Output the (x, y) coordinate of the center of the cell containing the given text.  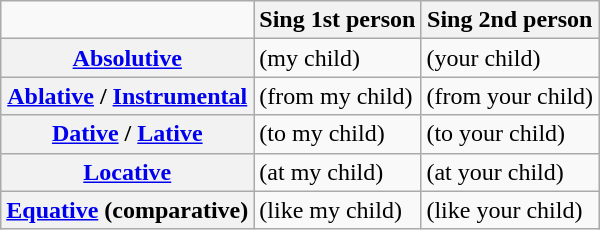
(my child) (338, 58)
(at my child) (338, 172)
(like your child) (510, 210)
(to your child) (510, 134)
Equative (comparative) (128, 210)
(your child) (510, 58)
(to my child) (338, 134)
Locative (128, 172)
Sing 2nd person (510, 20)
(at your child) (510, 172)
(like my child) (338, 210)
(from my child) (338, 96)
Absolutive (128, 58)
Sing 1st person (338, 20)
Ablative / Instrumental (128, 96)
(from your child) (510, 96)
Dative / Lative (128, 134)
